For the text-containing cell, return its midpoint in [X, Y] coordinate format. 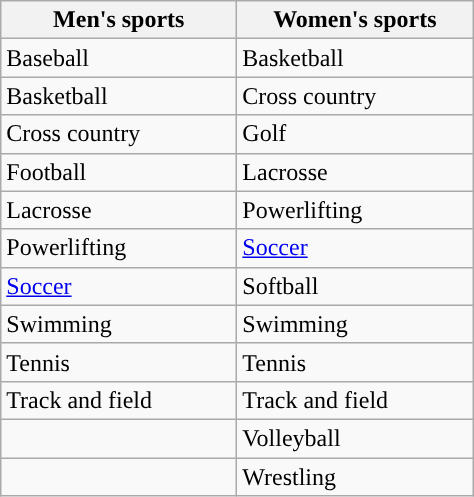
Wrestling [355, 477]
Baseball [119, 58]
Women's sports [355, 20]
Golf [355, 134]
Men's sports [119, 20]
Football [119, 172]
Volleyball [355, 438]
Softball [355, 286]
